Detect which cell encompasses the target text, then output its [x, y] center coordinate. 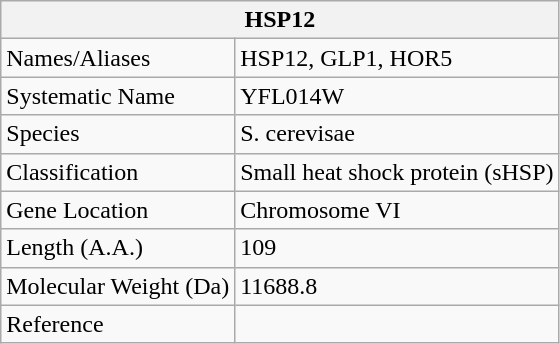
HSP12, GLP1, HOR5 [397, 58]
Length (A.A.) [118, 248]
Gene Location [118, 210]
HSP12 [280, 20]
Reference [118, 324]
11688.8 [397, 286]
Chromosome VI [397, 210]
S. cerevisae [397, 134]
Molecular Weight (Da) [118, 286]
Species [118, 134]
Names/Aliases [118, 58]
Systematic Name [118, 96]
Small heat shock protein (sHSP) [397, 172]
109 [397, 248]
Classification [118, 172]
YFL014W [397, 96]
